Output the [x, y] coordinate of the center of the cell containing the given text.  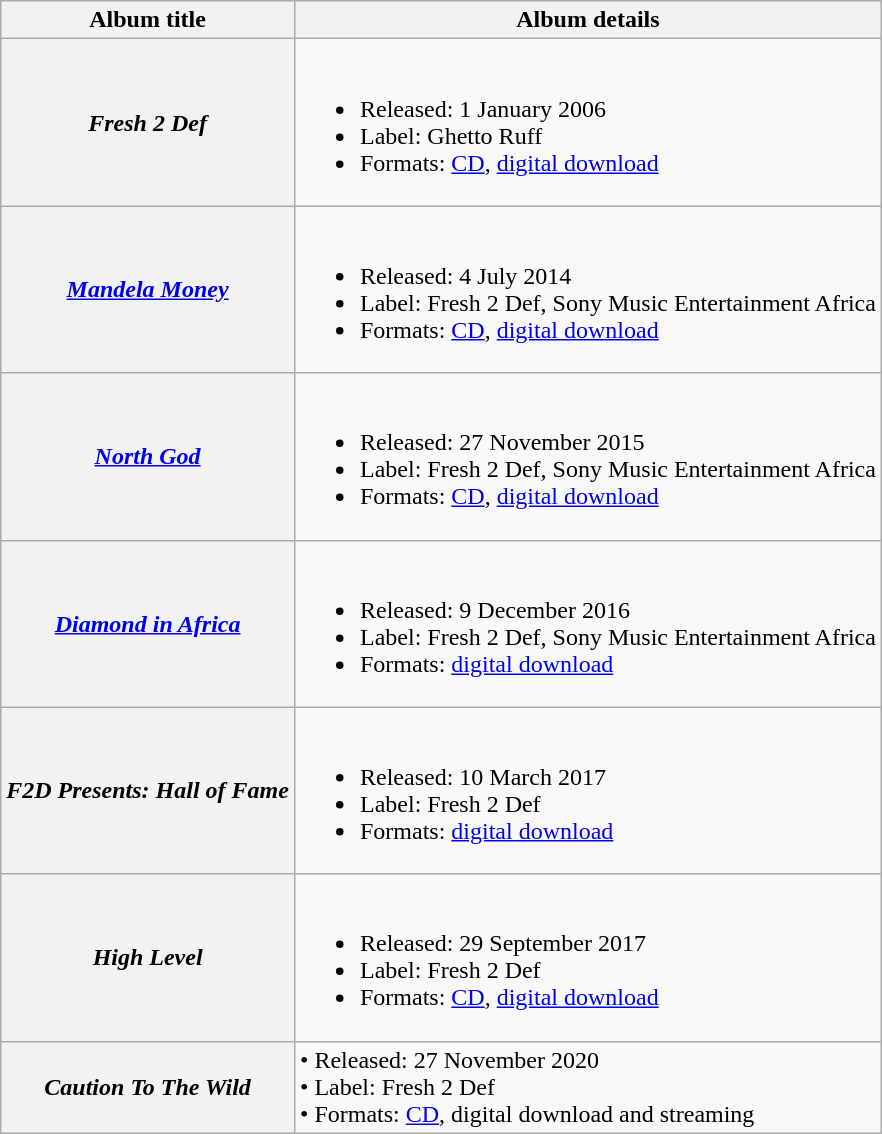
Fresh 2 Def [148, 122]
Album details [588, 20]
F2D Presents: Hall of Fame [148, 790]
Album title [148, 20]
Released: 10 March 2017Label: Fresh 2 DefFormats: digital download [588, 790]
Released: 29 September 2017Label: Fresh 2 DefFormats: CD, digital download [588, 958]
Released: 27 November 2015Label: Fresh 2 Def, Sony Music Entertainment AfricaFormats: CD, digital download [588, 456]
High Level [148, 958]
North God [148, 456]
Released: 4 July 2014Label: Fresh 2 Def, Sony Music Entertainment AfricaFormats: CD, digital download [588, 290]
• Released: 27 November 2020• Label: Fresh 2 Def• Formats: CD, digital download and streaming [588, 1087]
Released: 9 December 2016Label: Fresh 2 Def, Sony Music Entertainment AfricaFormats: digital download [588, 624]
Mandela Money [148, 290]
Diamond in Africa [148, 624]
Caution To The Wild [148, 1087]
Released: 1 January 2006Label: Ghetto RuffFormats: CD, digital download [588, 122]
